Identify which cell holds the provided text, then report its (X, Y) central coordinate. 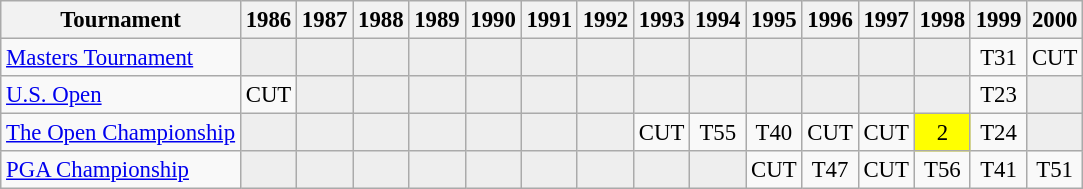
1995 (774, 20)
1999 (998, 20)
1988 (381, 20)
PGA Championship (121, 170)
T56 (942, 170)
Masters Tournament (121, 58)
1992 (605, 20)
1994 (718, 20)
2000 (1055, 20)
1996 (830, 20)
T47 (830, 170)
T41 (998, 170)
1989 (437, 20)
2 (942, 133)
The Open Championship (121, 133)
1998 (942, 20)
1987 (325, 20)
1991 (549, 20)
T40 (774, 133)
U.S. Open (121, 95)
1990 (493, 20)
T23 (998, 95)
1993 (661, 20)
1986 (268, 20)
T51 (1055, 170)
Tournament (121, 20)
T24 (998, 133)
1997 (886, 20)
T55 (718, 133)
T31 (998, 58)
